Scan for the cell matching the given text and deliver its (X, Y) coordinate at center. 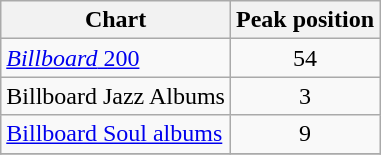
Billboard 200 (116, 58)
54 (304, 58)
Billboard Jazz Albums (116, 96)
Peak position (304, 20)
Billboard Soul albums (116, 134)
3 (304, 96)
9 (304, 134)
Chart (116, 20)
